Search for the cell housing the specified text and yield its [x, y] center coordinate. 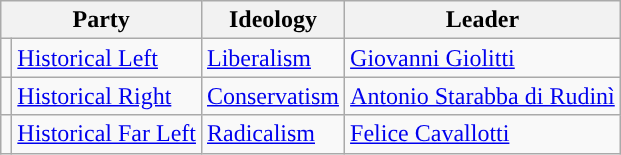
Historical Left [107, 58]
Giovanni Giolitti [483, 58]
Historical Right [107, 96]
Antonio Starabba di Rudinì [483, 96]
Ideology [272, 20]
Conservatism [272, 96]
Historical Far Left [107, 134]
Party [102, 20]
Felice Cavallotti [483, 134]
Liberalism [272, 58]
Radicalism [272, 134]
Leader [483, 20]
